Find where the given text appears and provide that cell's center as (X, Y) coordinate. 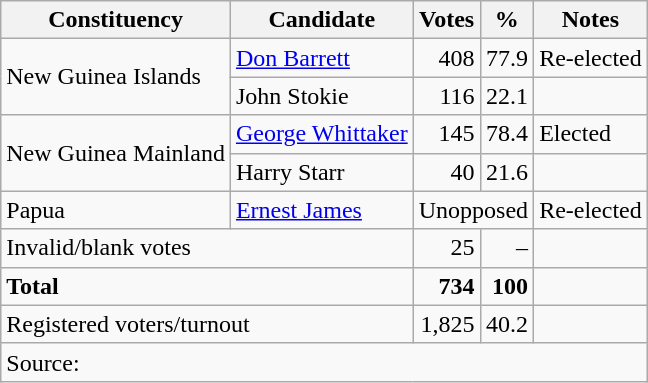
– (507, 248)
77.9 (507, 58)
Notes (591, 20)
Unopposed (473, 210)
Elected (591, 134)
21.6 (507, 172)
Constituency (116, 20)
Source: (324, 362)
% (507, 20)
George Whittaker (322, 134)
John Stokie (322, 96)
Ernest James (322, 210)
New Guinea Islands (116, 77)
Registered voters/turnout (207, 324)
Votes (446, 20)
22.1 (507, 96)
Total (207, 286)
25 (446, 248)
New Guinea Mainland (116, 153)
40 (446, 172)
408 (446, 58)
Invalid/blank votes (207, 248)
Candidate (322, 20)
1,825 (446, 324)
78.4 (507, 134)
Papua (116, 210)
116 (446, 96)
145 (446, 134)
Harry Starr (322, 172)
Don Barrett (322, 58)
40.2 (507, 324)
100 (507, 286)
734 (446, 286)
